From the cell containing the given text, extract its center point as [X, Y] coordinate. 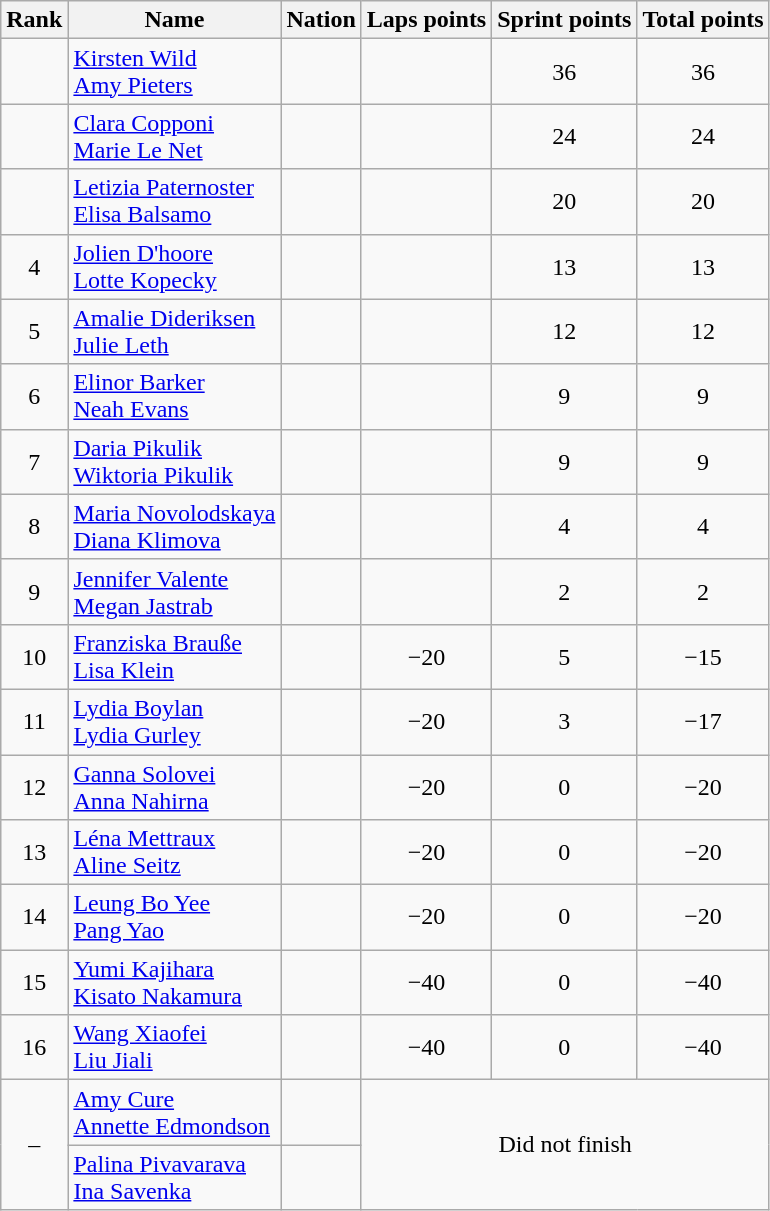
Amalie DideriksenJulie Leth [174, 332]
Nation [321, 20]
Total points [703, 20]
Clara CopponiMarie Le Net [174, 136]
Daria PikulikWiktoria Pikulik [174, 462]
14 [34, 918]
Sprint points [564, 20]
Palina PivavaravaIna Savenka [174, 1178]
6 [34, 396]
11 [34, 722]
– [34, 1145]
Yumi KajiharaKisato Nakamura [174, 982]
Kirsten WildAmy Pieters [174, 72]
Ganna SoloveiAnna Nahirna [174, 786]
Léna MettrauxAline Seitz [174, 852]
Laps points [426, 20]
10 [34, 656]
Leung Bo YeePang Yao [174, 918]
Jolien D'hooreLotte Kopecky [174, 266]
3 [564, 722]
Elinor BarkerNeah Evans [174, 396]
16 [34, 1048]
Franziska BraußeLisa Klein [174, 656]
Wang XiaofeiLiu Jiali [174, 1048]
Jennifer ValenteMegan Jastrab [174, 592]
Lydia BoylanLydia Gurley [174, 722]
8 [34, 526]
Rank [34, 20]
Amy CureAnnette Edmondson [174, 1112]
Letizia PaternosterElisa Balsamo [174, 202]
Maria NovolodskayaDiana Klimova [174, 526]
−15 [703, 656]
−17 [703, 722]
Did not finish [565, 1145]
15 [34, 982]
7 [34, 462]
Name [174, 20]
